Return the [x, y] coordinate for the center point of the cell that contains the specified text.  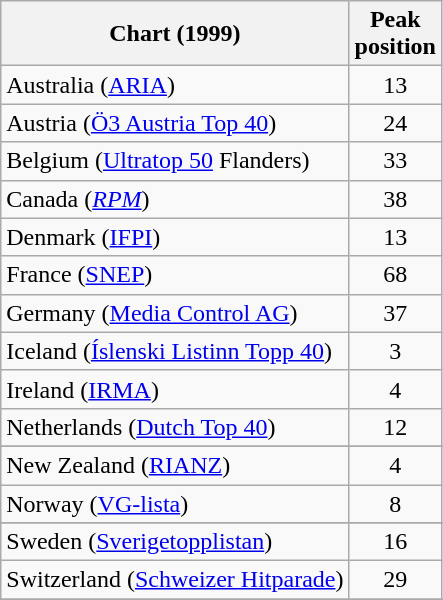
38 [395, 199]
Switzerland (Schweizer Hitparade) [175, 580]
Netherlands (Dutch Top 40) [175, 427]
33 [395, 161]
24 [395, 123]
29 [395, 580]
Norway (VG-lista) [175, 503]
Canada (RPM) [175, 199]
Peakposition [395, 34]
Belgium (Ultratop 50 Flanders) [175, 161]
Chart (1999) [175, 34]
Sweden (Sverigetopplistan) [175, 542]
Australia (ARIA) [175, 85]
Ireland (IRMA) [175, 389]
Denmark (IFPI) [175, 237]
France (SNEP) [175, 275]
Austria (Ö3 Austria Top 40) [175, 123]
3 [395, 351]
Iceland (Íslenski Listinn Topp 40) [175, 351]
New Zealand (RIANZ) [175, 465]
8 [395, 503]
68 [395, 275]
Germany (Media Control AG) [175, 313]
12 [395, 427]
16 [395, 542]
37 [395, 313]
